Find where the given text appears and provide that cell's center as (x, y) coordinate. 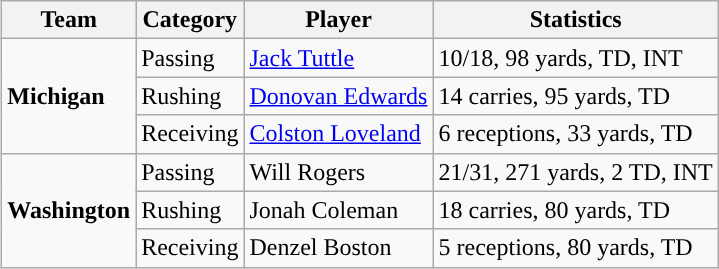
Team (69, 20)
Jonah Coleman (338, 210)
Statistics (576, 20)
Colston Loveland (338, 134)
Player (338, 20)
21/31, 271 yards, 2 TD, INT (576, 172)
Jack Tuttle (338, 58)
Donovan Edwards (338, 96)
5 receptions, 80 yards, TD (576, 248)
18 carries, 80 yards, TD (576, 210)
10/18, 98 yards, TD, INT (576, 58)
Denzel Boston (338, 248)
Michigan (69, 96)
Will Rogers (338, 172)
Washington (69, 210)
6 receptions, 33 yards, TD (576, 134)
14 carries, 95 yards, TD (576, 96)
Category (190, 20)
